Locate the cell with the specified text and output its [x, y] center coordinate. 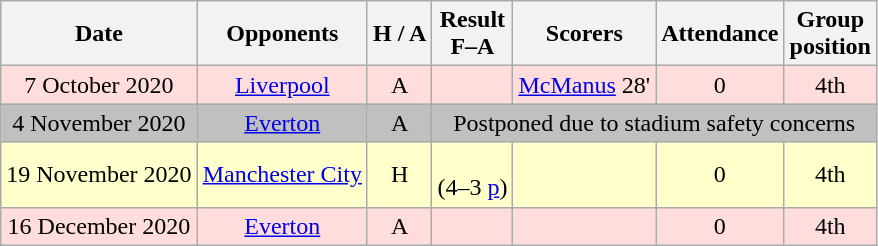
4 November 2020 [99, 123]
H / A [399, 34]
Liverpool [282, 85]
Date [99, 34]
ResultF–A [472, 34]
H [399, 174]
McManus 28' [584, 85]
Opponents [282, 34]
Scorers [584, 34]
Attendance [720, 34]
19 November 2020 [99, 174]
Postponed due to stadium safety concerns [654, 123]
(4–3 p) [472, 174]
Manchester City [282, 174]
7 October 2020 [99, 85]
16 December 2020 [99, 226]
Groupposition [830, 34]
